Detect which cell encompasses the target text, then output its (x, y) center coordinate. 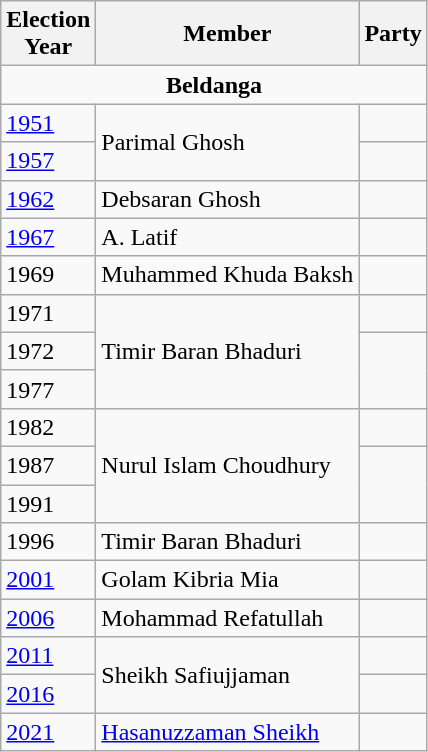
1971 (48, 313)
1972 (48, 351)
Beldanga (214, 85)
1951 (48, 123)
Hasanuzzaman Sheikh (228, 732)
1969 (48, 275)
Sheikh Safiujjaman (228, 675)
1982 (48, 427)
Party (393, 34)
1987 (48, 465)
Parimal Ghosh (228, 142)
2016 (48, 694)
2011 (48, 656)
A. Latif (228, 237)
Muhammed Khuda Baksh (228, 275)
2006 (48, 618)
2021 (48, 732)
1977 (48, 389)
1991 (48, 503)
Golam Kibria Mia (228, 580)
Member (228, 34)
Mohammad Refatullah (228, 618)
Election Year (48, 34)
1967 (48, 237)
Debsaran Ghosh (228, 199)
1962 (48, 199)
1957 (48, 161)
1996 (48, 542)
Nurul Islam Choudhury (228, 465)
2001 (48, 580)
